Extract the (X, Y) coordinate from the center of the cell holding the provided text.  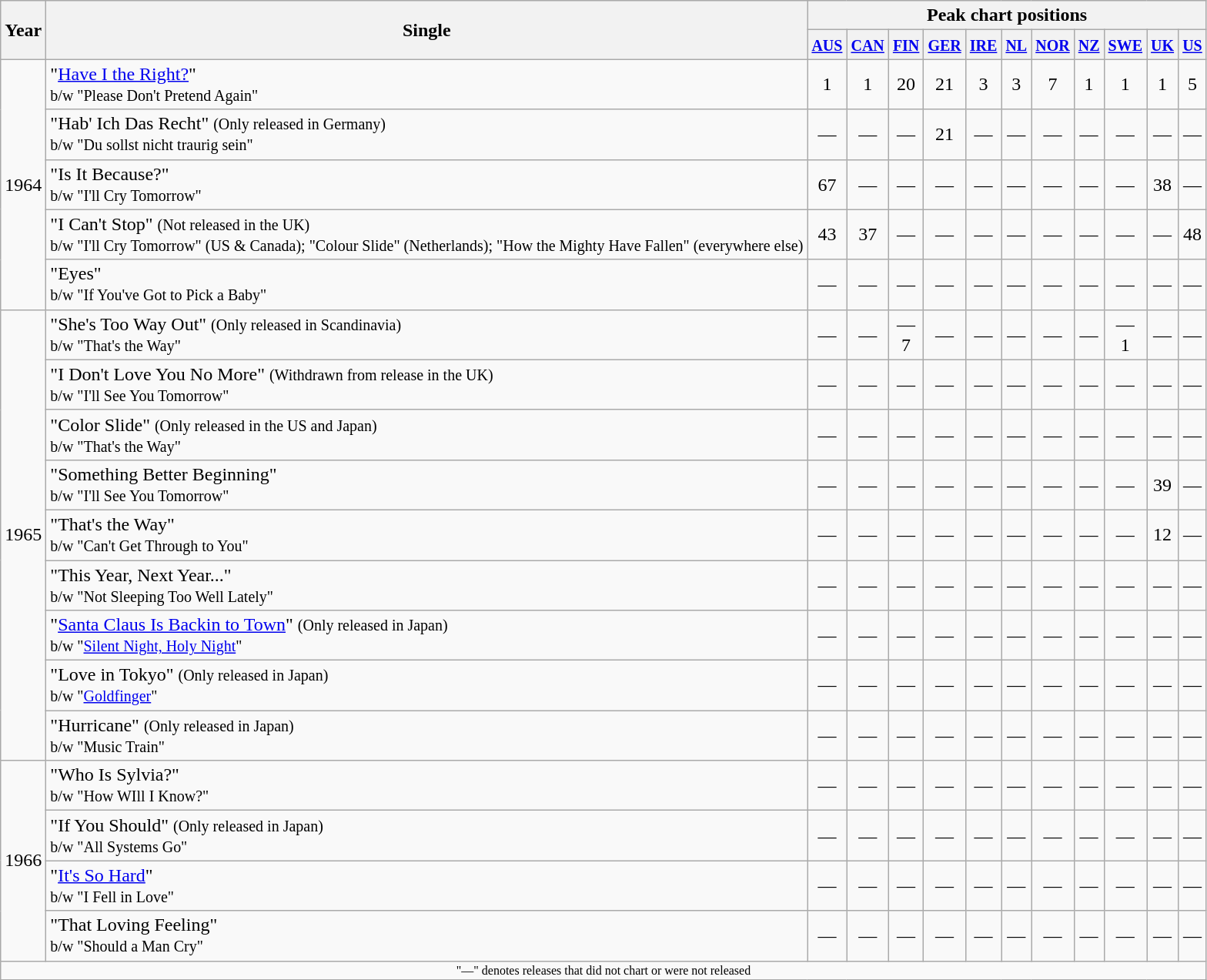
US (1193, 45)
IRE (984, 45)
UK (1162, 45)
1965 (23, 535)
"Hab' Ich Das Recht" (Only released in Germany)b/w "Du sollst nicht traurig sein" (426, 134)
"I Don't Love You No More" (Withdrawn from release in the UK)b/w "I'll See You Tomorrow" (426, 385)
"Something Better Beginning"b/w "I'll See You Tomorrow" (426, 485)
"Hurricane" (Only released in Japan)b/w "Music Train" (426, 736)
"Eyes"b/w "If You've Got to Pick a Baby" (426, 285)
Peak chart positions (1007, 15)
Year (23, 30)
CAN (868, 45)
Single (426, 30)
"Have I the Right?"b/w "Please Don't Pretend Again" (426, 85)
SWE (1125, 45)
12 (1162, 534)
20 (906, 85)
"Is It Because?"b/w "I'll Cry Tomorrow" (426, 185)
"Love in Tokyo" (Only released in Japan)b/w "Goldfinger" (426, 685)
38 (1162, 185)
1966 (23, 861)
7 (1053, 85)
"That's the Way"b/w "Can't Get Through to You" (426, 534)
"She's Too Way Out" (Only released in Scandinavia)b/w "That's the Way" (426, 334)
"That Loving Feeling"b/w "Should a Man Cry" (426, 936)
NL (1016, 45)
"Color Slide" (Only released in the US and Japan)b/w "That's the Way" (426, 434)
—7 (906, 334)
1964 (23, 185)
37 (868, 234)
"This Year, Next Year..."b/w "Not Sleeping Too Well Lately" (426, 585)
39 (1162, 485)
"It's So Hard"b/w "I Fell in Love" (426, 885)
"—" denotes releases that did not chart or were not released (603, 970)
67 (827, 185)
48 (1193, 234)
"Santa Claus Is Backin to Town" (Only released in Japan)b/w "Silent Night, Holy Night" (426, 636)
FIN (906, 45)
AUS (827, 45)
43 (827, 234)
NZ (1088, 45)
—1 (1125, 334)
5 (1193, 85)
"Who Is Sylvia?"b/w "How WIll I Know?" (426, 785)
GER (945, 45)
NOR (1053, 45)
"If You Should" (Only released in Japan)b/w "All Systems Go" (426, 836)
